Output the [x, y] coordinate of the center of the cell containing the given text.  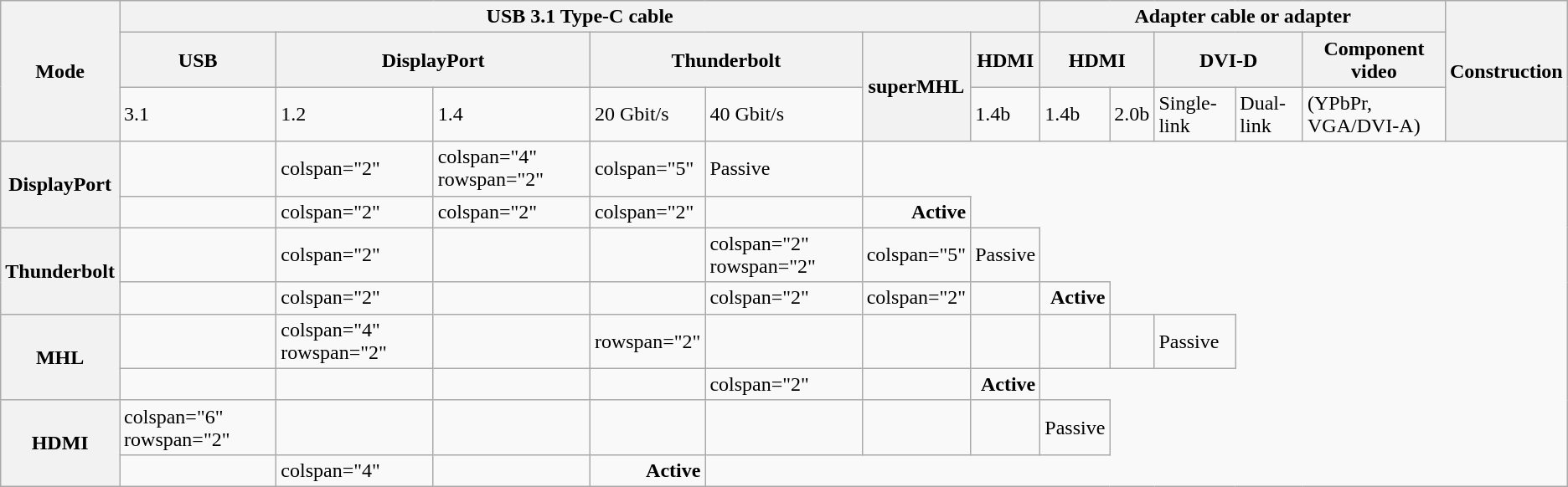
Mode [60, 71]
superMHL [916, 87]
Adapter cable or adapter [1243, 17]
Component video [1374, 60]
USB 3.1 Type-C cable [580, 17]
2.0b [1132, 114]
1.4 [511, 114]
colspan="4" [355, 470]
colspan="2" rowspan="2" [784, 254]
Construction [1506, 71]
Single-link [1194, 114]
3.1 [198, 114]
(YPbPr, VGA/DVI-A) [1374, 114]
rowspan="2" [647, 341]
40 Gbit/s [784, 114]
DVI-D [1229, 60]
colspan="6" rowspan="2" [198, 427]
USB [198, 60]
MHL [60, 356]
20 Gbit/s [647, 114]
Dual-link [1270, 114]
1.2 [355, 114]
